Search for the cell housing the specified text and yield its [x, y] center coordinate. 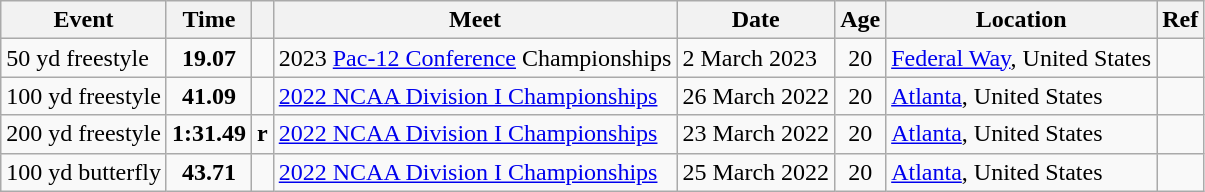
Age [860, 20]
200 yd freestyle [84, 134]
26 March 2022 [756, 96]
100 yd butterfly [84, 172]
Time [208, 20]
Federal Way, United States [1022, 58]
25 March 2022 [756, 172]
2 March 2023 [756, 58]
43.71 [208, 172]
100 yd freestyle [84, 96]
41.09 [208, 96]
50 yd freestyle [84, 58]
Event [84, 20]
r [263, 134]
Location [1022, 20]
23 March 2022 [756, 134]
Ref [1180, 20]
1:31.49 [208, 134]
Date [756, 20]
19.07 [208, 58]
Meet [475, 20]
2023 Pac-12 Conference Championships [475, 58]
